Return [x, y] of the center of cell containing provided text 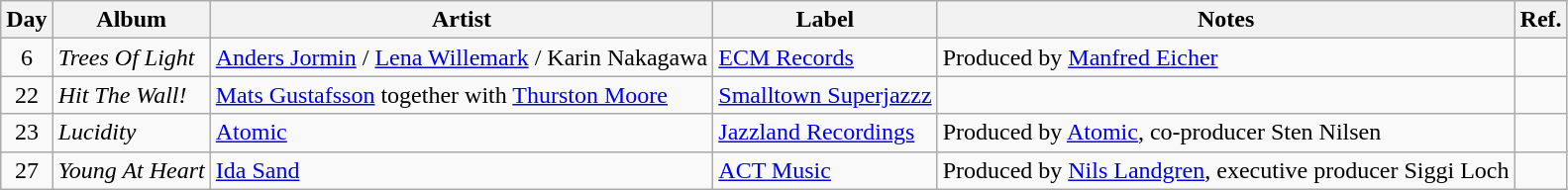
Produced by Nils Landgren, executive producer Siggi Loch [1226, 170]
Hit The Wall! [131, 95]
Mats Gustafsson together with Thurston Moore [462, 95]
Ref. [1541, 20]
Jazzland Recordings [825, 133]
Notes [1226, 20]
Smalltown Superjazzz [825, 95]
Day [27, 20]
Album [131, 20]
Artist [462, 20]
22 [27, 95]
Young At Heart [131, 170]
Ida Sand [462, 170]
ACT Music [825, 170]
Anders Jormin / Lena Willemark / Karin Nakagawa [462, 57]
6 [27, 57]
Lucidity [131, 133]
Atomic [462, 133]
Produced by Atomic, co-producer Sten Nilsen [1226, 133]
23 [27, 133]
ECM Records [825, 57]
Trees Of Light [131, 57]
Produced by Manfred Eicher [1226, 57]
Label [825, 20]
27 [27, 170]
